Detect which cell encompasses the target text, then output its (X, Y) center coordinate. 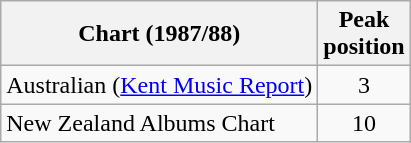
Chart (1987/88) (160, 34)
Peakposition (364, 34)
Australian (Kent Music Report) (160, 85)
3 (364, 85)
New Zealand Albums Chart (160, 123)
10 (364, 123)
